Identify which cell holds the provided text, then report its (x, y) central coordinate. 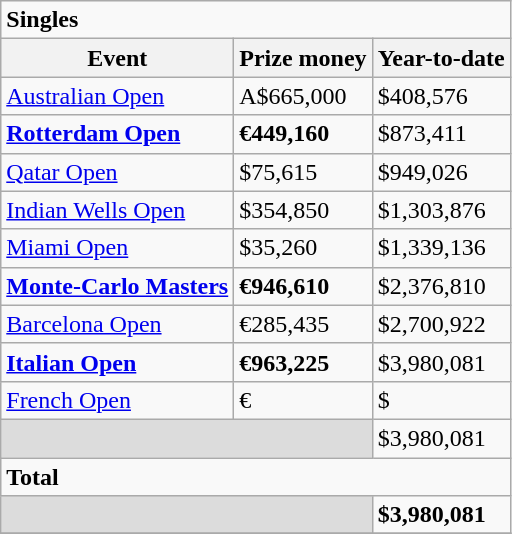
$949,026 (441, 172)
Indian Wells Open (118, 210)
$2,376,810 (441, 286)
Rotterdam Open (118, 134)
Event (118, 58)
€449,160 (303, 134)
Monte-Carlo Masters (118, 286)
$75,615 (303, 172)
$354,850 (303, 210)
Miami Open (118, 248)
Prize money (303, 58)
$873,411 (441, 134)
$2,700,922 (441, 324)
A$665,000 (303, 96)
$1,303,876 (441, 210)
Singles (256, 20)
Qatar Open (118, 172)
€963,225 (303, 362)
Year-to-date (441, 58)
French Open (118, 400)
Australian Open (118, 96)
$1,339,136 (441, 248)
$408,576 (441, 96)
Total (256, 477)
€285,435 (303, 324)
Italian Open (118, 362)
$35,260 (303, 248)
Barcelona Open (118, 324)
$ (441, 400)
€946,610 (303, 286)
€ (303, 400)
